Return [X, Y] of the center of cell containing provided text 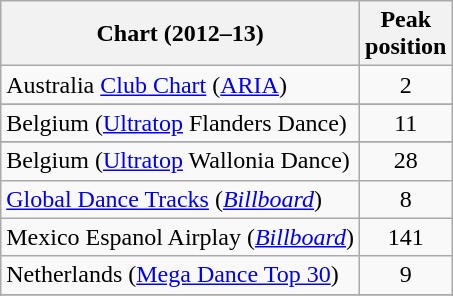
8 [406, 199]
2 [406, 85]
141 [406, 237]
Mexico Espanol Airplay (Billboard) [180, 237]
Belgium (Ultratop Wallonia Dance) [180, 161]
Australia Club Chart (ARIA) [180, 85]
Global Dance Tracks (Billboard) [180, 199]
28 [406, 161]
9 [406, 275]
Peakposition [406, 34]
Chart (2012–13) [180, 34]
Belgium (Ultratop Flanders Dance) [180, 123]
11 [406, 123]
Netherlands (Mega Dance Top 30) [180, 275]
